Extract the [x, y] coordinate from the center of the cell holding the provided text.  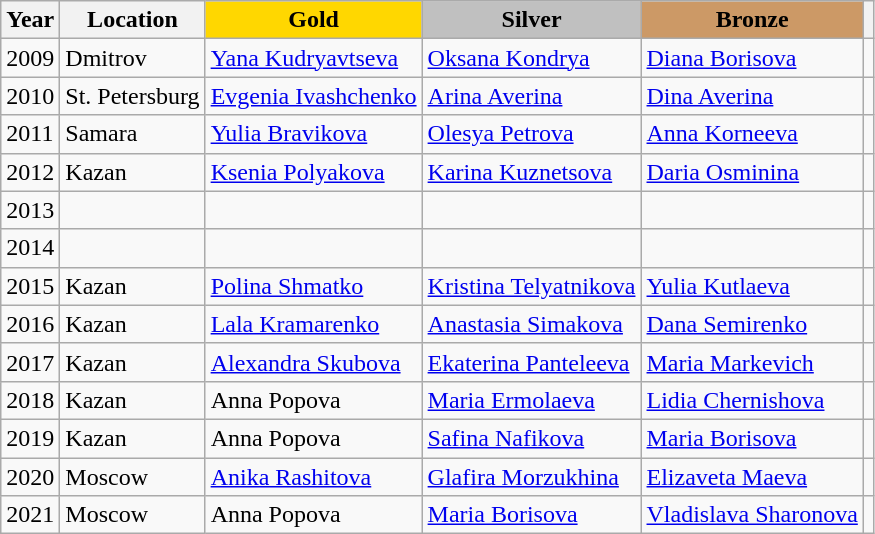
2021 [30, 515]
Location [132, 20]
2014 [30, 248]
Samara [132, 134]
2020 [30, 477]
Daria Osminina [752, 172]
Maria Ermolaeva [532, 400]
2009 [30, 58]
Alexandra Skubova [314, 362]
2011 [30, 134]
Diana Borisova [752, 58]
Lidia Chernishova [752, 400]
Kristina Telyatnikova [532, 286]
Yana Kudryavtseva [314, 58]
Silver [532, 20]
2017 [30, 362]
2015 [30, 286]
2012 [30, 172]
2010 [30, 96]
Dmitrov [132, 58]
Gold [314, 20]
Elizaveta Maeva [752, 477]
Yulia Kutlaeva [752, 286]
St. Petersburg [132, 96]
2013 [30, 210]
Anika Rashitova [314, 477]
Bronze [752, 20]
Oksana Kondrya [532, 58]
Ksenia Polyakova [314, 172]
2016 [30, 324]
Glafira Morzukhina [532, 477]
Anna Korneeva [752, 134]
2018 [30, 400]
Maria Markevich [752, 362]
Dina Averina [752, 96]
Karina Kuznetsova [532, 172]
2019 [30, 438]
Polina Shmatko [314, 286]
Safina Nafikova [532, 438]
Ekaterina Panteleeva [532, 362]
Vladislava Sharonova [752, 515]
Arina Averina [532, 96]
Olesya Petrova [532, 134]
Yulia Bravikova [314, 134]
Dana Semirenko [752, 324]
Lala Kramarenko [314, 324]
Anastasia Simakova [532, 324]
Evgenia Ivashchenko [314, 96]
Year [30, 20]
